Provide the [x, y] coordinate of the cell's center where the given text is located.  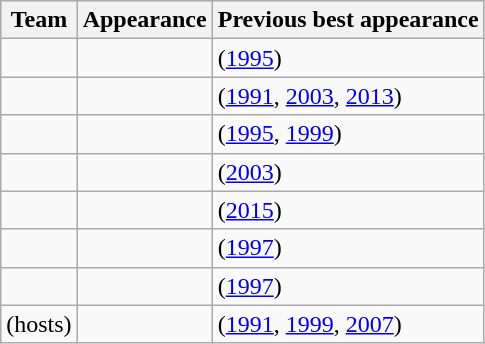
(1995, 1999) [348, 134]
(1991, 1999, 2007) [348, 324]
Previous best appearance [348, 20]
(1991, 2003, 2013) [348, 96]
(2015) [348, 210]
(1995) [348, 58]
(hosts) [39, 324]
Team [39, 20]
Appearance [144, 20]
(2003) [348, 172]
